Pinpoint the cell where the given text exists, returning its [x, y] midpoint coordinate. 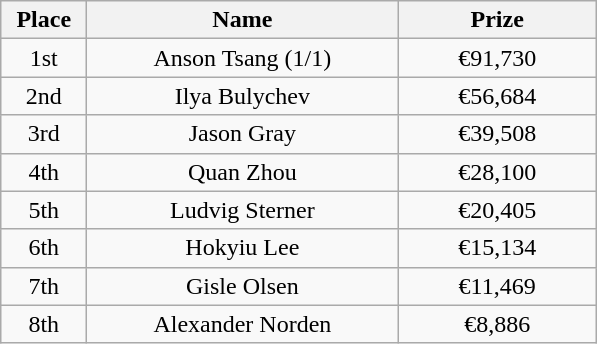
Name [242, 20]
Place [44, 20]
€11,469 [498, 286]
Jason Gray [242, 134]
Quan Zhou [242, 172]
4th [44, 172]
Ilya Bulychev [242, 96]
Gisle Olsen [242, 286]
Hokyiu Lee [242, 248]
€28,100 [498, 172]
6th [44, 248]
Alexander Norden [242, 324]
€39,508 [498, 134]
€56,684 [498, 96]
€91,730 [498, 58]
€20,405 [498, 210]
2nd [44, 96]
Ludvig Sterner [242, 210]
3rd [44, 134]
7th [44, 286]
Prize [498, 20]
€15,134 [498, 248]
€8,886 [498, 324]
5th [44, 210]
8th [44, 324]
Anson Tsang (1/1) [242, 58]
1st [44, 58]
